Scan for the cell matching the given text and deliver its (X, Y) coordinate at center. 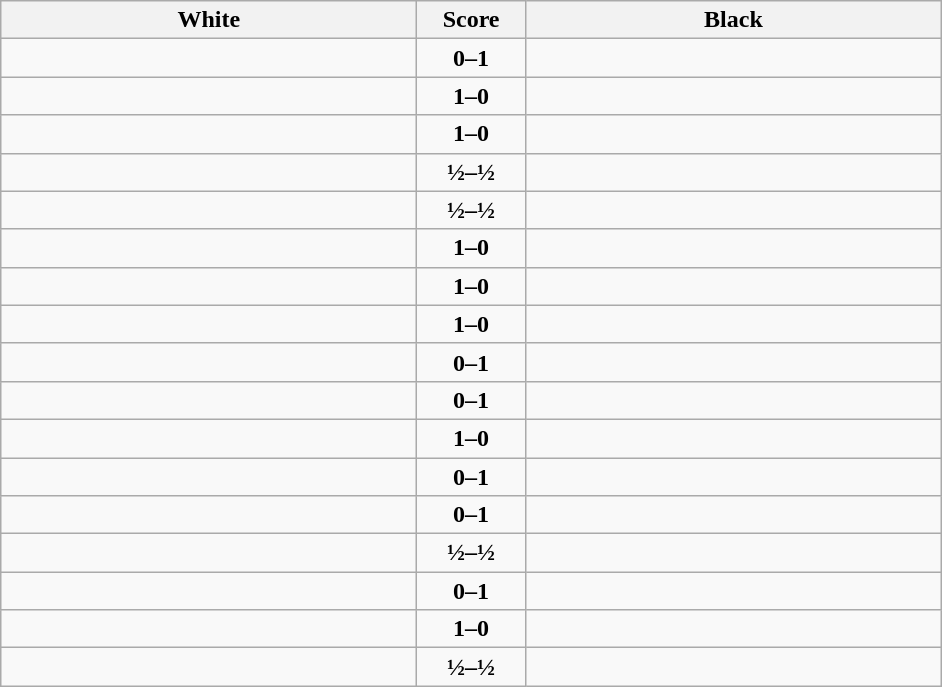
Black (733, 20)
White (209, 20)
Score (472, 20)
